Detect which cell encompasses the target text, then output its [X, Y] center coordinate. 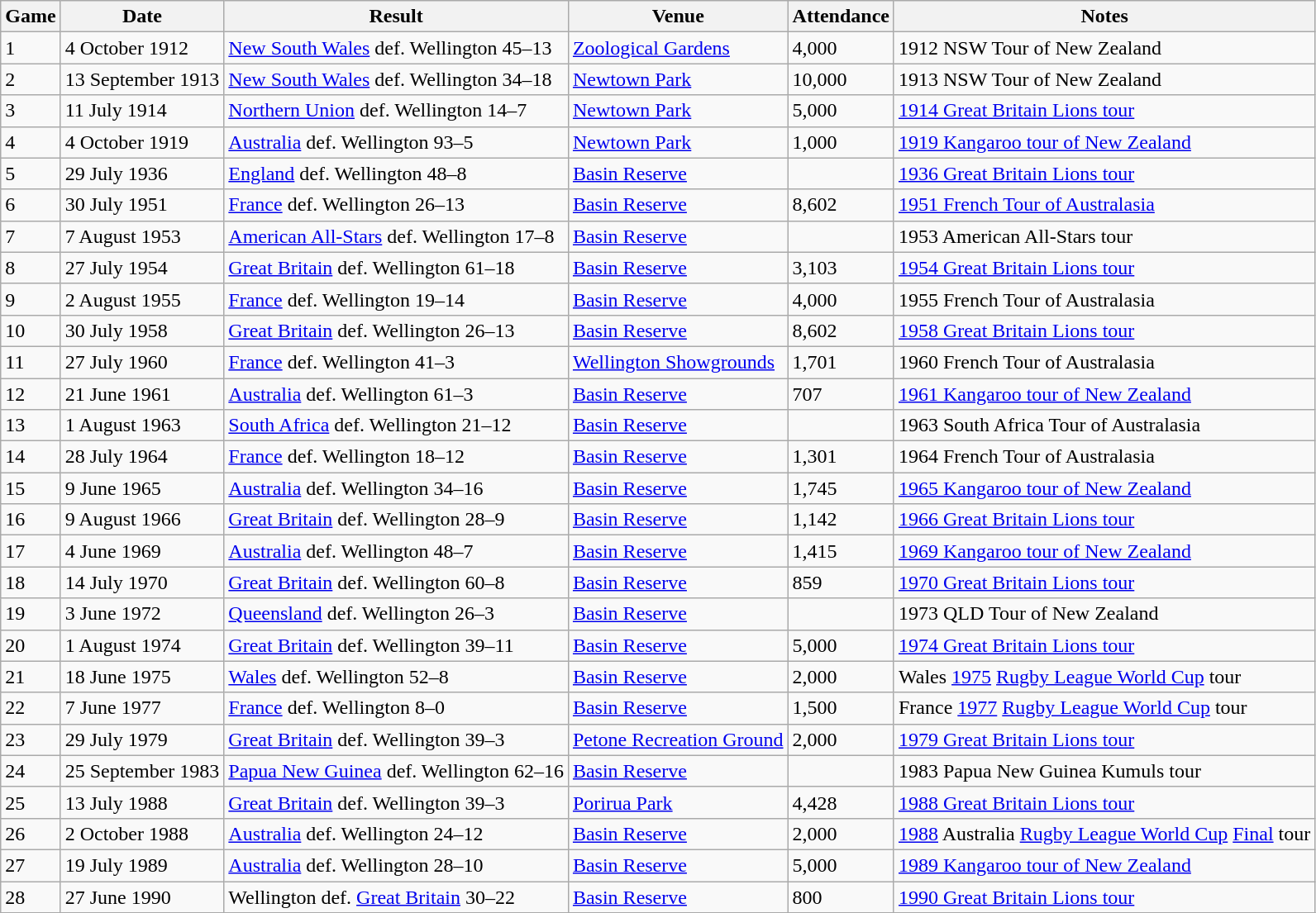
1960 French Tour of Australasia [1104, 362]
France 1977 Rugby League World Cup tour [1104, 708]
Petone Recreation Ground [678, 739]
Australia def. Wellington 48–7 [397, 551]
Wales def. Wellington 52–8 [397, 677]
Great Britain def. Wellington 28–9 [397, 520]
7 [31, 236]
9 June 1965 [142, 488]
1953 American All-Stars tour [1104, 236]
27 July 1960 [142, 362]
6 [31, 205]
1958 Great Britain Lions tour [1104, 330]
Great Britain def. Wellington 60–8 [397, 583]
1914 Great Britain Lions tour [1104, 111]
1955 French Tour of Australasia [1104, 299]
Game [31, 17]
Australia def. Wellington 34–16 [397, 488]
1969 Kangaroo tour of New Zealand [1104, 551]
1 August 1963 [142, 426]
859 [841, 583]
24 [31, 771]
South Africa def. Wellington 21–12 [397, 426]
4,428 [841, 802]
1 August 1974 [142, 645]
1 [31, 48]
18 [31, 583]
1970 Great Britain Lions tour [1104, 583]
4 [31, 142]
4 June 1969 [142, 551]
27 June 1990 [142, 896]
2 October 1988 [142, 834]
New South Wales def. Wellington 34–18 [397, 79]
1966 Great Britain Lions tour [1104, 520]
17 [31, 551]
20 [31, 645]
1974 Great Britain Lions tour [1104, 645]
1961 Kangaroo tour of New Zealand [1104, 394]
Wellington Showgrounds [678, 362]
13 July 1988 [142, 802]
11 [31, 362]
1951 French Tour of Australasia [1104, 205]
29 July 1936 [142, 174]
7 June 1977 [142, 708]
Great Britain def. Wellington 61–18 [397, 268]
1,500 [841, 708]
19 July 1989 [142, 865]
25 September 1983 [142, 771]
12 [31, 394]
27 July 1954 [142, 268]
Northern Union def. Wellington 14–7 [397, 111]
Date [142, 17]
707 [841, 394]
14 July 1970 [142, 583]
1990 Great Britain Lions tour [1104, 896]
France def. Wellington 18–12 [397, 457]
13 September 1913 [142, 79]
Great Britain def. Wellington 26–13 [397, 330]
30 July 1951 [142, 205]
2 [31, 79]
Australia def. Wellington 93–5 [397, 142]
Queensland def. Wellington 26–3 [397, 614]
23 [31, 739]
Papua New Guinea def. Wellington 62–16 [397, 771]
7 August 1953 [142, 236]
France def. Wellington 26–13 [397, 205]
1979 Great Britain Lions tour [1104, 739]
25 [31, 802]
3 June 1972 [142, 614]
13 [31, 426]
21 June 1961 [142, 394]
27 [31, 865]
30 July 1958 [142, 330]
Zoological Gardens [678, 48]
1,745 [841, 488]
Venue [678, 17]
800 [841, 896]
26 [31, 834]
1913 NSW Tour of New Zealand [1104, 79]
1965 Kangaroo tour of New Zealand [1104, 488]
1,142 [841, 520]
1919 Kangaroo tour of New Zealand [1104, 142]
3 [31, 111]
9 August 1966 [142, 520]
1954 Great Britain Lions tour [1104, 268]
England def. Wellington 48–8 [397, 174]
1,415 [841, 551]
3,103 [841, 268]
1912 NSW Tour of New Zealand [1104, 48]
8 [31, 268]
Attendance [841, 17]
Porirua Park [678, 802]
France def. Wellington 19–14 [397, 299]
1983 Papua New Guinea Kumuls tour [1104, 771]
Wales 1975 Rugby League World Cup tour [1104, 677]
16 [31, 520]
Result [397, 17]
Australia def. Wellington 28–10 [397, 865]
1963 South Africa Tour of Australasia [1104, 426]
1936 Great Britain Lions tour [1104, 174]
1964 French Tour of Australasia [1104, 457]
American All-Stars def. Wellington 17–8 [397, 236]
New South Wales def. Wellington 45–13 [397, 48]
1,000 [841, 142]
1989 Kangaroo tour of New Zealand [1104, 865]
18 June 1975 [142, 677]
21 [31, 677]
2 August 1955 [142, 299]
28 July 1964 [142, 457]
Wellington def. Great Britain 30–22 [397, 896]
1,701 [841, 362]
France def. Wellington 8–0 [397, 708]
1,301 [841, 457]
28 [31, 896]
22 [31, 708]
5 [31, 174]
29 July 1979 [142, 739]
4 October 1912 [142, 48]
Australia def. Wellington 24–12 [397, 834]
1973 QLD Tour of New Zealand [1104, 614]
4 October 1919 [142, 142]
11 July 1914 [142, 111]
9 [31, 299]
19 [31, 614]
10,000 [841, 79]
Australia def. Wellington 61–3 [397, 394]
France def. Wellington 41–3 [397, 362]
Great Britain def. Wellington 39–11 [397, 645]
Notes [1104, 17]
1988 Great Britain Lions tour [1104, 802]
1988 Australia Rugby League World Cup Final tour [1104, 834]
10 [31, 330]
15 [31, 488]
14 [31, 457]
